Return the [X, Y] coordinate for the center point of the cell that contains the specified text.  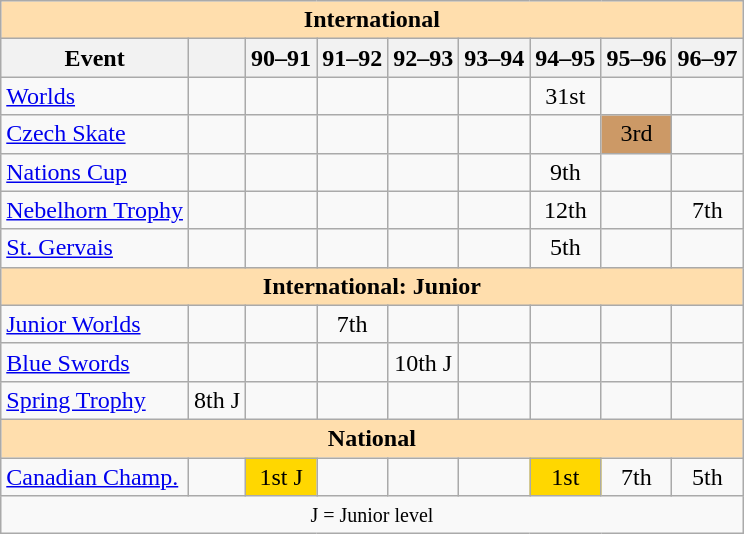
Junior Worlds [95, 324]
Czech Skate [95, 134]
10th J [424, 362]
94–95 [566, 58]
31st [566, 96]
Canadian Champ. [95, 477]
J = Junior level [372, 515]
3rd [636, 134]
St. Gervais [95, 248]
96–97 [708, 58]
Spring Trophy [95, 400]
12th [566, 210]
95–96 [636, 58]
92–93 [424, 58]
Nations Cup [95, 172]
Event [95, 58]
1st [566, 477]
Worlds [95, 96]
Blue Swords [95, 362]
International [372, 20]
International: Junior [372, 286]
8th J [216, 400]
Nebelhorn Trophy [95, 210]
9th [566, 172]
93–94 [494, 58]
90–91 [282, 58]
National [372, 438]
1st J [282, 477]
91–92 [352, 58]
